Identify which cell holds the provided text, then report its (X, Y) central coordinate. 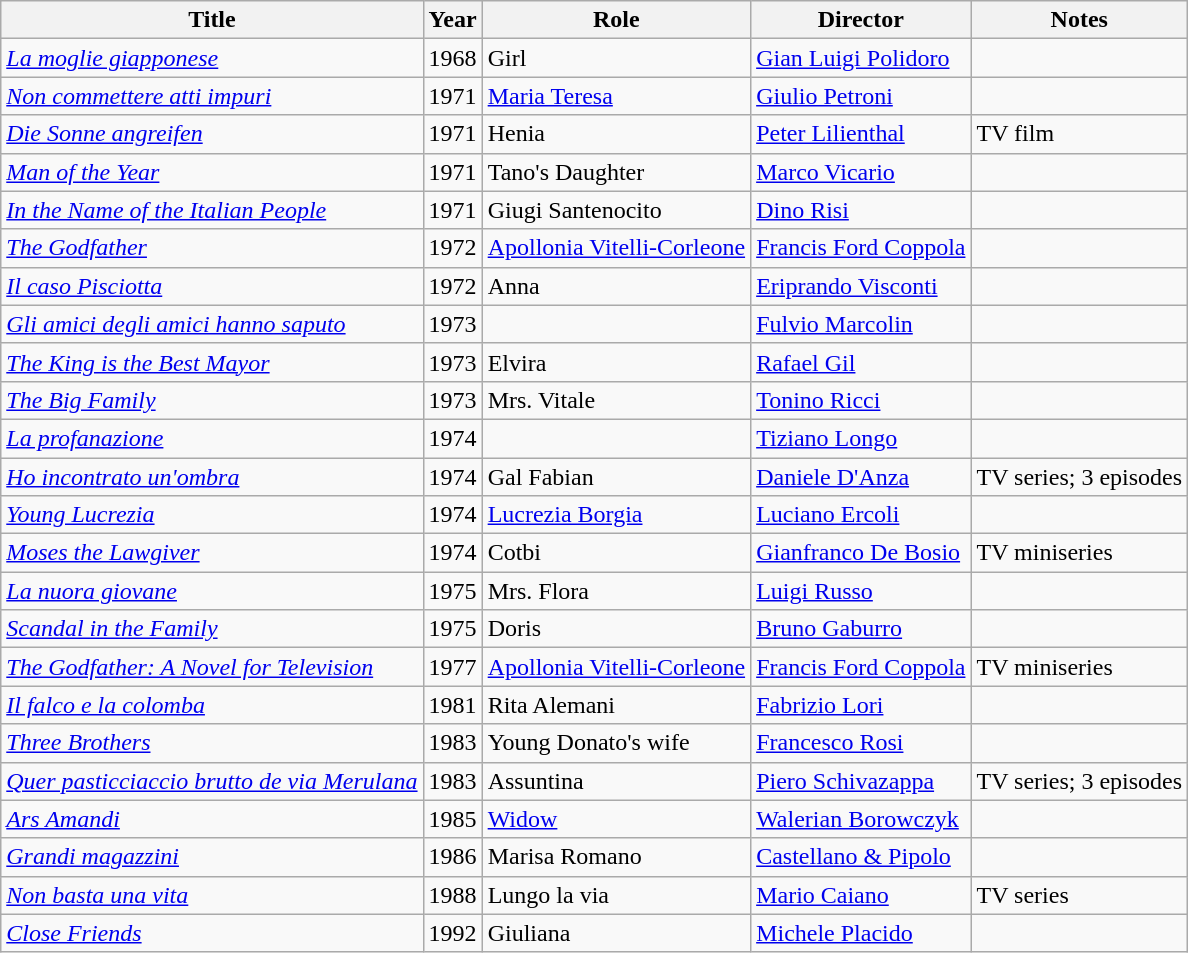
1968 (452, 58)
The Godfather (212, 248)
Eriprando Visconti (861, 286)
Doris (616, 629)
Maria Teresa (616, 96)
Non commettere atti impuri (212, 96)
The Big Family (212, 400)
Notes (1080, 20)
TV film (1080, 134)
Tonino Ricci (861, 400)
Gli amici degli amici hanno saputo (212, 324)
Giuliana (616, 933)
La moglie giapponese (212, 58)
Marco Vicario (861, 172)
Man of the Year (212, 172)
Luciano Ercoli (861, 515)
Director (861, 20)
Close Friends (212, 933)
Dino Risi (861, 210)
Marisa Romano (616, 857)
1981 (452, 705)
Gianfranco De Bosio (861, 553)
Widow (616, 819)
In the Name of the Italian People (212, 210)
Die Sonne angreifen (212, 134)
Gal Fabian (616, 477)
Tano's Daughter (616, 172)
TV series (1080, 895)
Quer pasticciaccio brutto de via Merulana (212, 781)
Henia (616, 134)
1988 (452, 895)
Piero Schivazappa (861, 781)
Francesco Rosi (861, 743)
Tiziano Longo (861, 438)
Giulio Petroni (861, 96)
Il caso Pisciotta (212, 286)
Title (212, 20)
Michele Placido (861, 933)
1992 (452, 933)
Mario Caiano (861, 895)
La nuora giovane (212, 591)
Ho incontrato un'ombra (212, 477)
Luigi Russo (861, 591)
1977 (452, 667)
Ars Amandi (212, 819)
Girl (616, 58)
Cotbi (616, 553)
Non basta una vita (212, 895)
Lungo la via (616, 895)
La profanazione (212, 438)
Elvira (616, 362)
Mrs. Flora (616, 591)
Bruno Gaburro (861, 629)
Young Donato's wife (616, 743)
Rafael Gil (861, 362)
1985 (452, 819)
Mrs. Vitale (616, 400)
The Godfather: A Novel for Television (212, 667)
The King is the Best Mayor (212, 362)
Lucrezia Borgia (616, 515)
Fabrizio Lori (861, 705)
Peter Lilienthal (861, 134)
Walerian Borowczyk (861, 819)
Anna (616, 286)
Three Brothers (212, 743)
Moses the Lawgiver (212, 553)
Young Lucrezia (212, 515)
Role (616, 20)
Fulvio Marcolin (861, 324)
Il falco e la colomba (212, 705)
Assuntina (616, 781)
Rita Alemani (616, 705)
Castellano & Pipolo (861, 857)
Year (452, 20)
Scandal in the Family (212, 629)
Daniele D'Anza (861, 477)
Gian Luigi Polidoro (861, 58)
Grandi magazzini (212, 857)
1986 (452, 857)
Giugi Santenocito (616, 210)
